Scan for the cell matching the given text and deliver its (X, Y) coordinate at center. 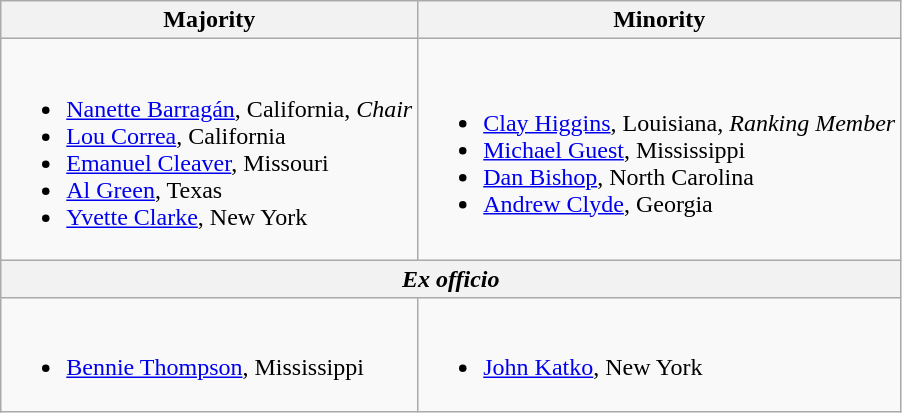
Nanette Barragán, California, ChairLou Correa, CaliforniaEmanuel Cleaver, MissouriAl Green, TexasYvette Clarke, New York (210, 150)
Majority (210, 20)
John Katko, New York (660, 354)
Minority (660, 20)
Clay Higgins, Louisiana, Ranking MemberMichael Guest, MississippiDan Bishop, North CarolinaAndrew Clyde, Georgia (660, 150)
Bennie Thompson, Mississippi (210, 354)
Ex officio (451, 279)
